Search for the cell housing the specified text and yield its [X, Y] center coordinate. 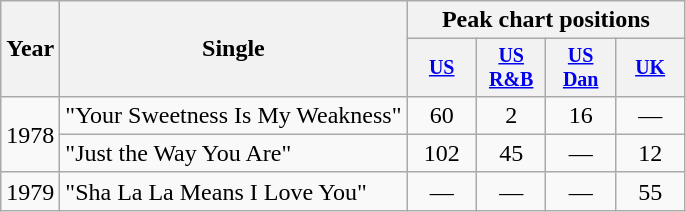
45 [510, 153]
Single [234, 49]
55 [650, 191]
Peak chart positions [546, 20]
2 [510, 115]
1979 [30, 191]
12 [650, 153]
"Sha La La Means I Love You" [234, 191]
"Your Sweetness Is My Weakness" [234, 115]
1978 [30, 134]
US [442, 68]
16 [580, 115]
USR&B [510, 68]
60 [442, 115]
UK [650, 68]
102 [442, 153]
Year [30, 49]
USDan [580, 68]
"Just the Way You Are" [234, 153]
